Extract the (x, y) coordinate from the center of the cell holding the provided text.  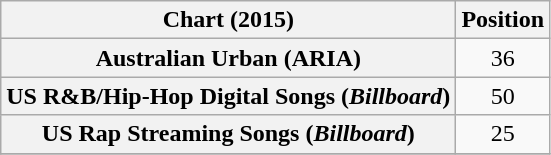
50 (503, 96)
36 (503, 58)
US Rap Streaming Songs (Billboard) (228, 134)
Position (503, 20)
US R&B/Hip-Hop Digital Songs (Billboard) (228, 96)
Chart (2015) (228, 20)
25 (503, 134)
Australian Urban (ARIA) (228, 58)
